Provide the (X, Y) coordinate of the cell's center where the given text is located.  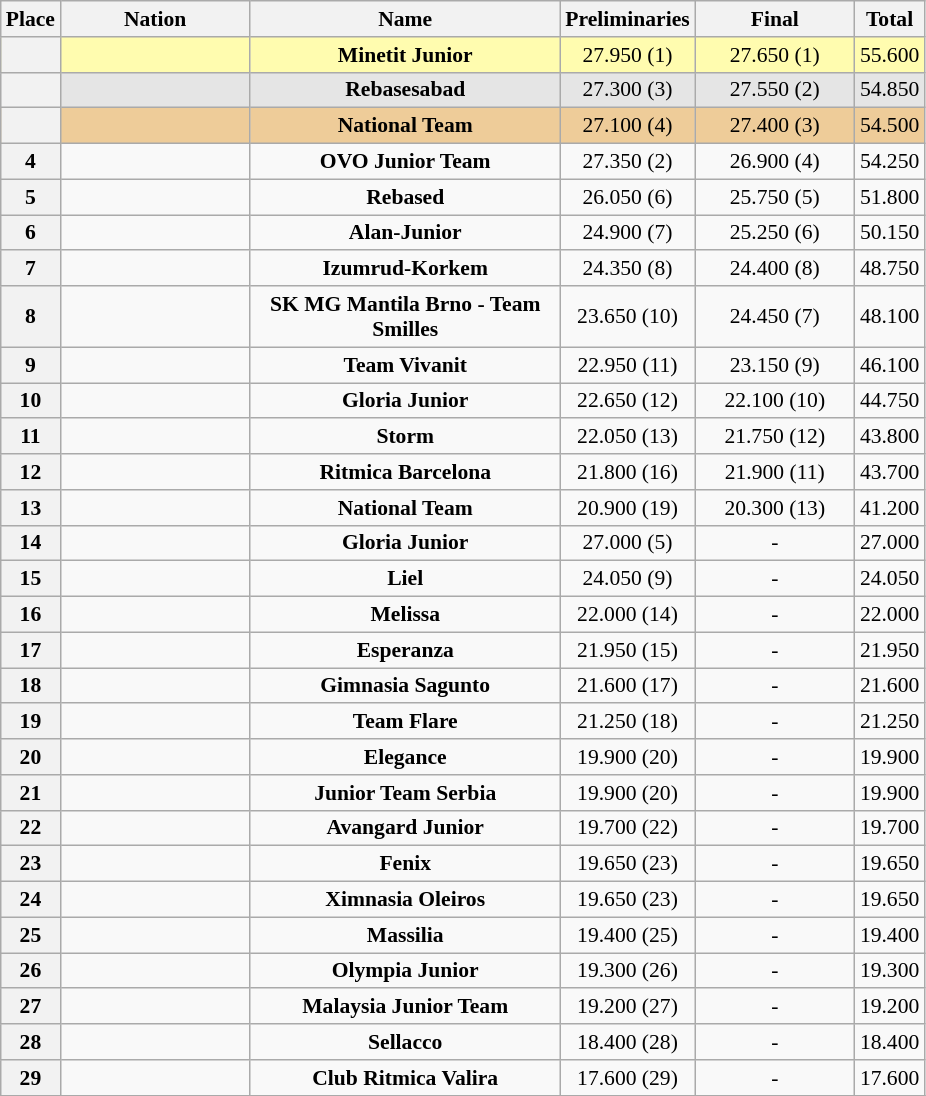
20.900 (19) (627, 508)
6 (30, 233)
8 (30, 316)
27.950 (1) (627, 55)
24 (30, 900)
27.000 (5) (627, 543)
11 (30, 437)
Malaysia Junior Team (405, 1007)
27.650 (1) (775, 55)
22.050 (13) (627, 437)
18 (30, 686)
24.050 (890, 579)
Liel (405, 579)
48.100 (890, 316)
24.050 (9) (627, 579)
21 (30, 793)
27.550 (2) (775, 90)
22.000 (890, 615)
41.200 (890, 508)
Team Flare (405, 722)
54.250 (890, 162)
21.600 (890, 686)
Rebasesabad (405, 90)
21.900 (11) (775, 472)
19.300 (26) (627, 971)
Storm (405, 437)
27.400 (3) (775, 126)
12 (30, 472)
Izumrud-Korkem (405, 269)
OVO Junior Team (405, 162)
43.700 (890, 472)
17 (30, 650)
54.850 (890, 90)
21.950 (890, 650)
54.500 (890, 126)
Ximnasia Oleiros (405, 900)
Massilia (405, 935)
27.100 (4) (627, 126)
19.300 (890, 971)
19.400 (890, 935)
Team Vivanit (405, 365)
28 (30, 1042)
Total (890, 19)
51.800 (890, 197)
13 (30, 508)
26 (30, 971)
Esperanza (405, 650)
20.300 (13) (775, 508)
10 (30, 401)
55.600 (890, 55)
14 (30, 543)
25.750 (5) (775, 197)
SK MG Mantila Brno - Team Smilles (405, 316)
21.600 (17) (627, 686)
15 (30, 579)
Junior Team Serbia (405, 793)
27.300 (3) (627, 90)
27.000 (890, 543)
Preliminaries (627, 19)
21.250 (18) (627, 722)
Elegance (405, 757)
24.900 (7) (627, 233)
22.100 (10) (775, 401)
Alan-Junior (405, 233)
23.150 (9) (775, 365)
19.400 (25) (627, 935)
44.750 (890, 401)
20 (30, 757)
22 (30, 828)
24.350 (8) (627, 269)
Rebased (405, 197)
Minetit Junior (405, 55)
17.600 (29) (627, 1078)
21.800 (16) (627, 472)
19.200 (27) (627, 1007)
24.400 (8) (775, 269)
27 (30, 1007)
Ritmica Barcelona (405, 472)
50.150 (890, 233)
19.700 (890, 828)
7 (30, 269)
Olympia Junior (405, 971)
5 (30, 197)
17.600 (890, 1078)
21.250 (890, 722)
18.400 (28) (627, 1042)
Final (775, 19)
Name (405, 19)
23.650 (10) (627, 316)
Avangard Junior (405, 828)
25 (30, 935)
18.400 (890, 1042)
19.700 (22) (627, 828)
19.200 (890, 1007)
4 (30, 162)
Nation (155, 19)
24.450 (7) (775, 316)
Club Ritmica Valira (405, 1078)
Gimnasia Sagunto (405, 686)
26.900 (4) (775, 162)
Melissa (405, 615)
Place (30, 19)
9 (30, 365)
Sellacco (405, 1042)
25.250 (6) (775, 233)
22.950 (11) (627, 365)
29 (30, 1078)
26.050 (6) (627, 197)
48.750 (890, 269)
27.350 (2) (627, 162)
22.650 (12) (627, 401)
46.100 (890, 365)
43.800 (890, 437)
21.750 (12) (775, 437)
Fenix (405, 864)
23 (30, 864)
22.000 (14) (627, 615)
19 (30, 722)
16 (30, 615)
21.950 (15) (627, 650)
